Find where the given text appears and provide that cell's center as [X, Y] coordinate. 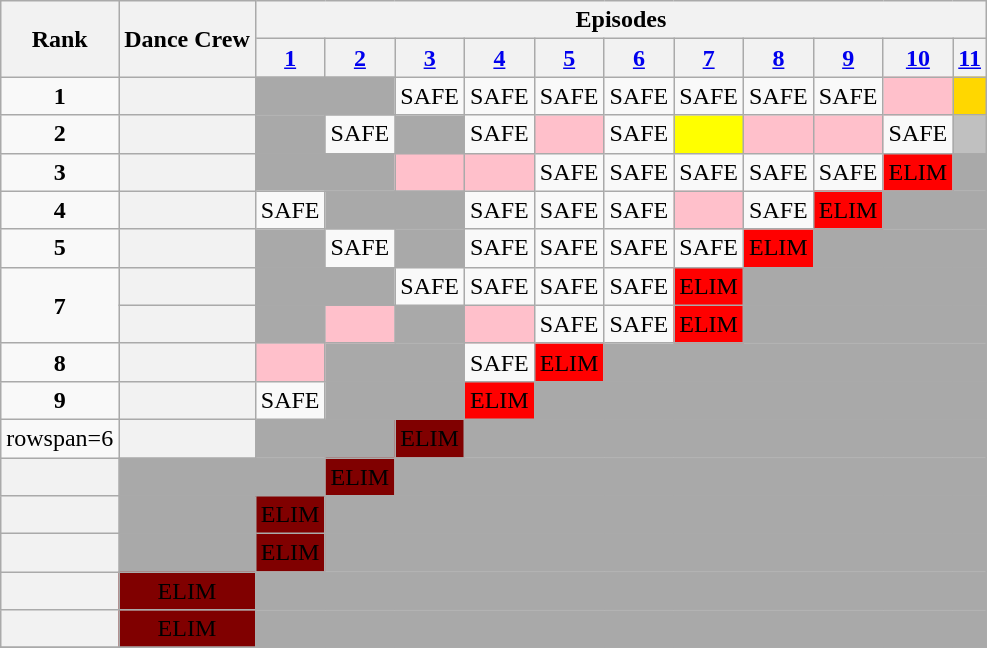
Dance Crew [188, 39]
Rank [60, 39]
Episodes [620, 20]
10 [918, 58]
rowspan=6 [60, 438]
6 [639, 58]
11 [970, 58]
